Find where the given text appears and provide that cell's center as (X, Y) coordinate. 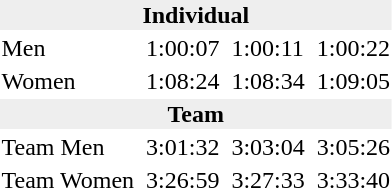
1:09:05 (353, 81)
3:05:26 (353, 147)
1:08:24 (183, 81)
Team Men (68, 147)
1:00:22 (353, 48)
Women (68, 81)
Team (196, 114)
1:00:11 (268, 48)
3:03:04 (268, 147)
3:01:32 (183, 147)
1:00:07 (183, 48)
Men (68, 48)
Individual (196, 15)
1:08:34 (268, 81)
